Scan for the cell matching the given text and deliver its (x, y) coordinate at center. 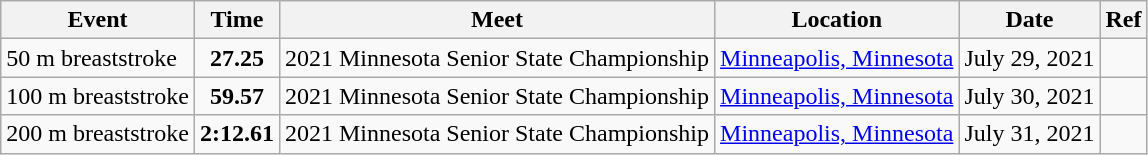
100 m breaststroke (98, 96)
200 m breaststroke (98, 134)
Meet (496, 20)
2:12.61 (236, 134)
July 29, 2021 (1030, 58)
Event (98, 20)
Time (236, 20)
Location (837, 20)
July 30, 2021 (1030, 96)
Date (1030, 20)
27.25 (236, 58)
50 m breaststroke (98, 58)
July 31, 2021 (1030, 134)
59.57 (236, 96)
Ref (1124, 20)
